Provide the (X, Y) coordinate of the cell's center where the given text is located.  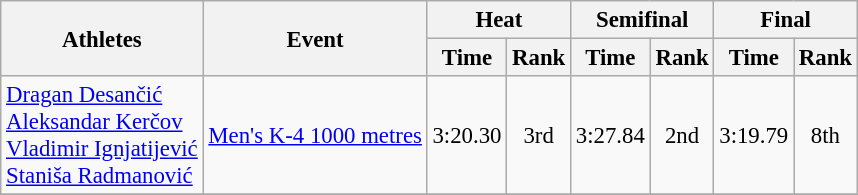
3:27.84 (611, 136)
Dragan DesančićAleksandar KerčovVladimir IgnjatijevićStaniša Radmanović (102, 136)
Heat (498, 20)
3rd (539, 136)
Men's K-4 1000 metres (315, 136)
Semifinal (642, 20)
8th (826, 136)
Final (786, 20)
2nd (682, 136)
3:20.30 (467, 136)
3:19.79 (754, 136)
Athletes (102, 38)
Event (315, 38)
